Search for the cell housing the specified text and yield its (X, Y) center coordinate. 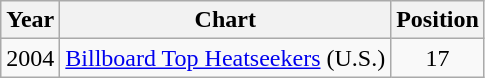
Position (438, 20)
2004 (30, 58)
Billboard Top Heatseekers (U.S.) (226, 58)
Chart (226, 20)
17 (438, 58)
Year (30, 20)
